Return [x, y] of the center of cell containing provided text 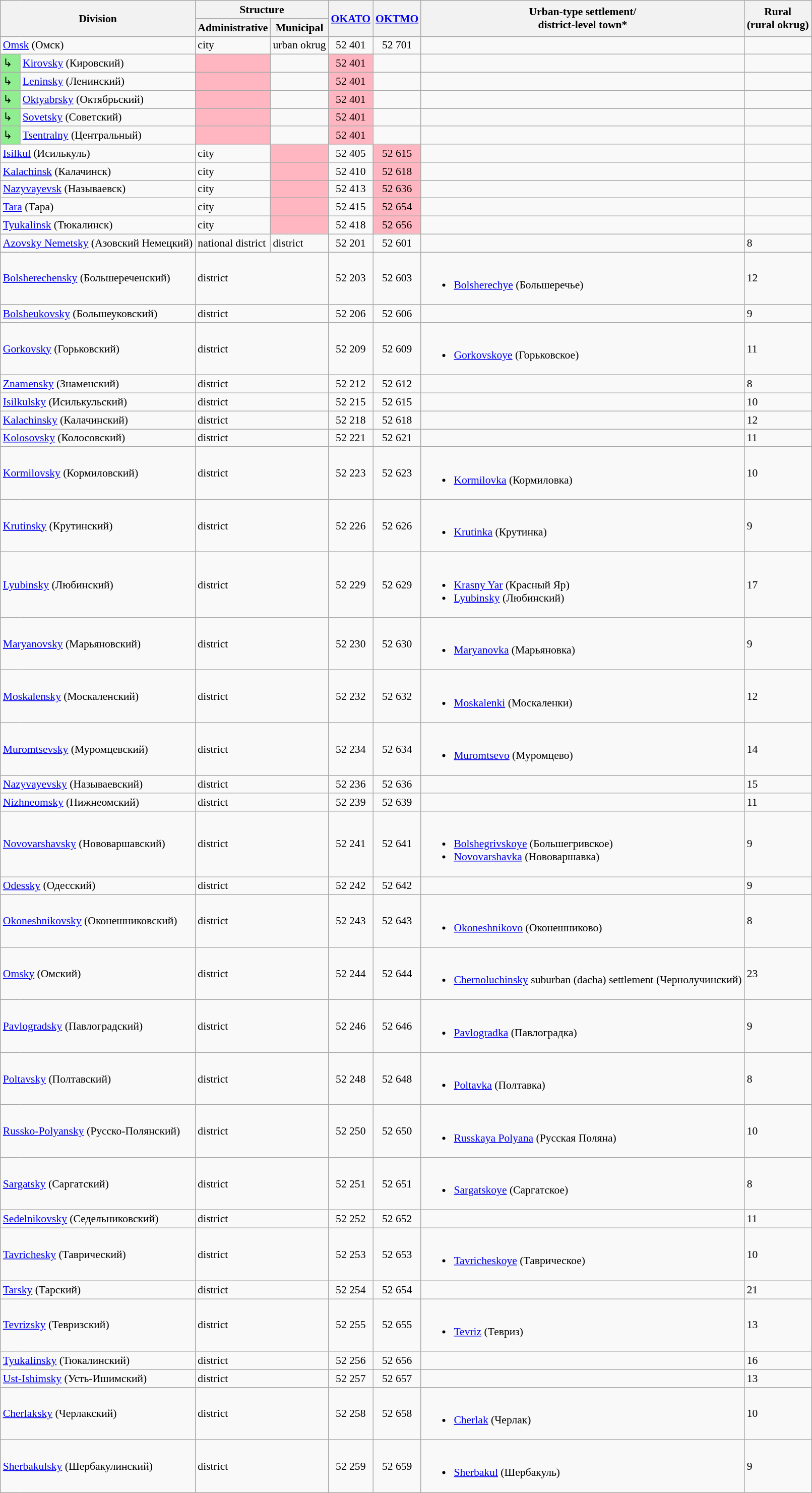
52 239 [351, 803]
52 606 [397, 314]
Isilkul (Исилькуль) [98, 153]
52 612 [397, 384]
Sherbakul (Шербакуль) [583, 1466]
52 657 [397, 1379]
52 226 [351, 526]
Kalachinsk (Калачинск) [98, 171]
Omsk (Омск) [98, 45]
52 621 [397, 438]
Tyukalinsky (Тюкалинский) [98, 1360]
Kolosovsky (Колосовский) [98, 438]
Kirovsky (Кировский) [108, 64]
52 626 [397, 526]
Tevrizsky (Тевризский) [98, 1325]
52 248 [351, 1079]
52 609 [397, 349]
Azovsky Nemetsky (Азовский Немецкий) [98, 243]
Sherbakulsky (Шербакулинский) [98, 1466]
Leninsky (Ленинский) [108, 82]
Nizhneomsky (Нижнеомский) [98, 803]
Tsentralny (Центральный) [108, 136]
52 629 [397, 585]
Moskalensky (Москаленский) [98, 696]
Nazyvayevsk (Называевск) [98, 189]
21 [778, 1290]
52 230 [351, 644]
52 651 [397, 1184]
Oktyabrsky (Октябрьский) [108, 99]
Municipal [299, 28]
Muromtsevo (Муромцево) [583, 749]
Poltavsky (Полтавский) [98, 1079]
Sedelnikovsky (Седельниковский) [98, 1219]
52 201 [351, 243]
Structure [262, 10]
Pavlogradka (Павлоградка) [583, 1026]
Ust-Ishimsky (Усть-Ишимский) [98, 1379]
Maryanovsky (Марьяновский) [98, 644]
national district [233, 243]
Krutinka (Крутинка) [583, 526]
52 603 [397, 278]
Sargatskoye (Саргатское) [583, 1184]
52 215 [351, 402]
52 415 [351, 207]
Tavricheskoye (Таврическое) [583, 1255]
52 655 [397, 1325]
52 601 [397, 243]
52 218 [351, 420]
52 250 [351, 1131]
Moskalenki (Москаленки) [583, 696]
52 650 [397, 1131]
Cherlaksky (Черлакский) [98, 1413]
Omsky (Омский) [98, 974]
Russkaya Polyana (Русская Поляна) [583, 1131]
52 236 [351, 785]
Administrative [233, 28]
52 212 [351, 384]
Gorkovsky (Горьковский) [98, 349]
52 241 [351, 844]
52 254 [351, 1290]
Bolsherechye (Большеречье) [583, 278]
52 232 [351, 696]
Lyubinsky (Любинский) [98, 585]
52 203 [351, 278]
52 259 [351, 1466]
Bolshegrivskoye (Большегривское)Novovarshavka (Нововаршавка) [583, 844]
urban okrug [299, 45]
Krasny Yar (Красный Яр)Lyubinsky (Любинский) [583, 585]
52 701 [397, 45]
52 256 [351, 1360]
52 623 [397, 473]
Chernoluchinsky suburban (dacha) settlement (Чернолучинский) [583, 974]
52 641 [397, 844]
52 652 [397, 1219]
Okoneshnikovsky (Оконешниковский) [98, 921]
52 413 [351, 189]
Tyukalinsk (Тюкалинск) [98, 225]
52 653 [397, 1255]
52 418 [351, 225]
52 244 [351, 974]
52 253 [351, 1255]
15 [778, 785]
52 646 [397, 1026]
52 221 [351, 438]
Kormilovka (Кормиловка) [583, 473]
Urban-type settlement/district-level town* [583, 18]
Krutinsky (Крутинский) [98, 526]
Cherlak (Черлак) [583, 1413]
Znamensky (Знаменский) [98, 384]
52 634 [397, 749]
Odessky (Одесский) [98, 886]
Bolsherechensky (Большереченский) [98, 278]
Tavrichesky (Таврический) [98, 1255]
Nazyvayevsky (Называевский) [98, 785]
Poltavka (Полтавка) [583, 1079]
52 251 [351, 1184]
52 243 [351, 921]
Sargatsky (Саргатский) [98, 1184]
Gorkovskoye (Горьковское) [583, 349]
14 [778, 749]
Sovetsky (Советский) [108, 117]
52 632 [397, 696]
Kormilovsky (Кормиловский) [98, 473]
Kalachinsky (Калачинский) [98, 420]
52 255 [351, 1325]
52 642 [397, 886]
Division [98, 18]
52 229 [351, 585]
Tevriz (Тевриз) [583, 1325]
52 257 [351, 1379]
Rural(rural okrug) [778, 18]
52 209 [351, 349]
52 223 [351, 473]
Bolsheukovsky (Большеуковский) [98, 314]
52 206 [351, 314]
Tarsky (Тарский) [98, 1290]
OKATO [351, 18]
Maryanovka (Марьяновка) [583, 644]
52 658 [397, 1413]
52 410 [351, 171]
52 405 [351, 153]
52 643 [397, 921]
52 659 [397, 1466]
52 258 [351, 1413]
52 648 [397, 1079]
52 246 [351, 1026]
Isilkulsky (Исилькульский) [98, 402]
23 [778, 974]
52 630 [397, 644]
17 [778, 585]
52 242 [351, 886]
52 234 [351, 749]
52 252 [351, 1219]
OKTMO [397, 18]
52 644 [397, 974]
Pavlogradsky (Павлоградский) [98, 1026]
Russko-Polyansky (Русско-Полянский) [98, 1131]
Novovarshavsky (Нововаршавский) [98, 844]
Muromtsevsky (Муромцевский) [98, 749]
16 [778, 1360]
Tara (Тара) [98, 207]
52 639 [397, 803]
Okoneshnikovo (Оконешниково) [583, 921]
